Provide the [X, Y] coordinate of the cell's center where the given text is located.  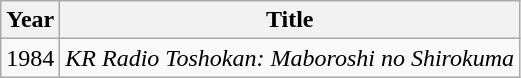
Title [290, 20]
1984 [30, 58]
KR Radio Toshokan: Maboroshi no Shirokuma [290, 58]
Year [30, 20]
